Return the [x, y] coordinate for the center point of the cell that contains the specified text.  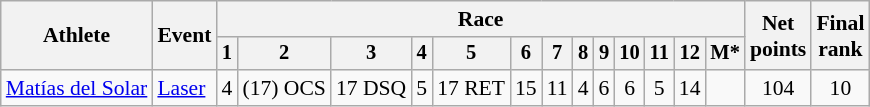
Athlete [77, 36]
2 [284, 54]
Laser [184, 88]
17 DSQ [371, 88]
17 RET [471, 88]
Race [480, 19]
Event [184, 36]
12 [690, 54]
7 [558, 54]
Netpoints [778, 36]
M* [724, 54]
3 [371, 54]
8 [584, 54]
Matías del Solar [77, 88]
14 [690, 88]
15 [526, 88]
1 [226, 54]
Finalrank [840, 36]
(17) OCS [284, 88]
104 [778, 88]
9 [604, 54]
